Locate the cell with the specified text and output its [X, Y] center coordinate. 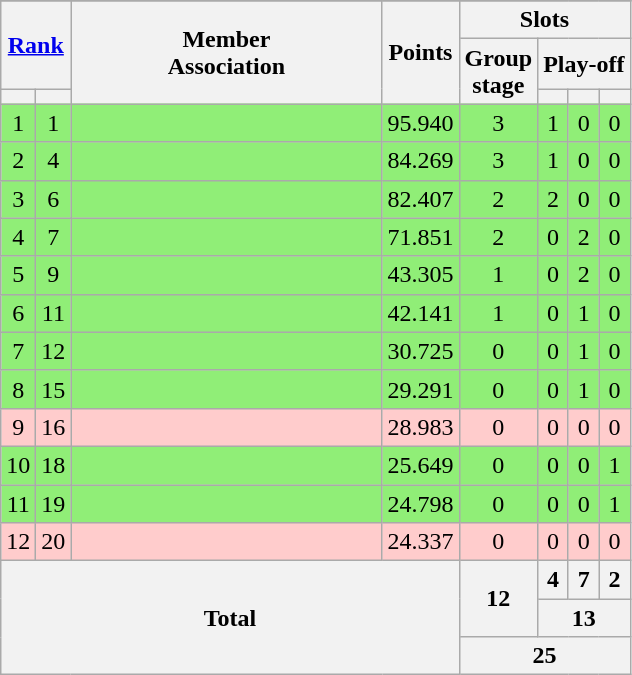
13 [584, 618]
Groupstage [498, 72]
82.407 [420, 199]
16 [54, 427]
19 [54, 503]
8 [18, 389]
95.940 [420, 123]
84.269 [420, 161]
43.305 [420, 275]
15 [54, 389]
28.983 [420, 427]
25.649 [420, 465]
Total [230, 618]
Slots [544, 20]
24.798 [420, 503]
30.725 [420, 351]
25 [544, 656]
71.851 [420, 237]
29.291 [420, 389]
24.337 [420, 542]
5 [18, 275]
MemberAssociation [226, 52]
20 [54, 542]
Points [420, 52]
18 [54, 465]
Rank [36, 45]
42.141 [420, 313]
10 [18, 465]
Play-off [584, 64]
